Detect which cell encompasses the target text, then output its (x, y) center coordinate. 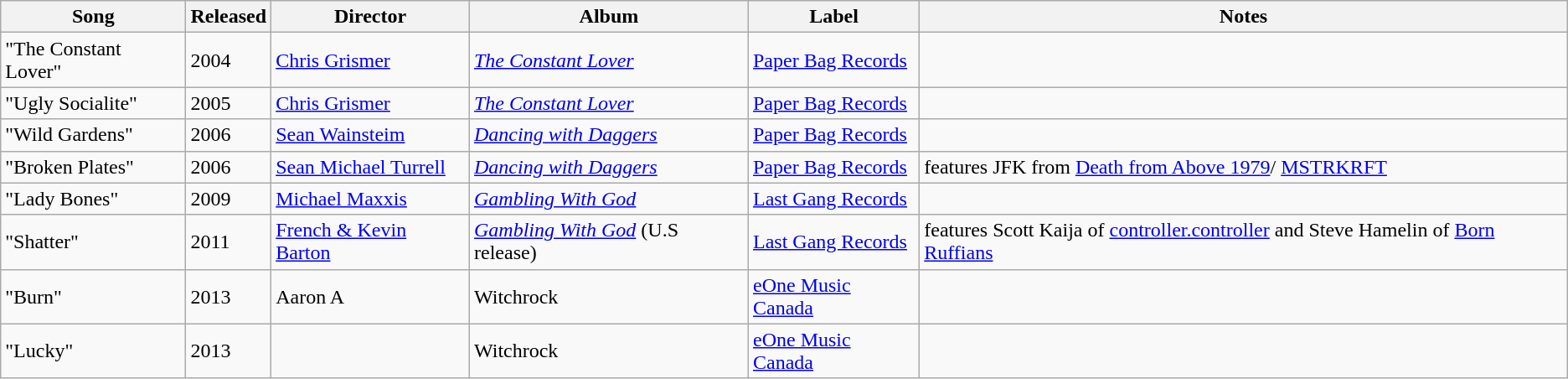
2005 (229, 103)
Gambling With God (U.S release) (608, 241)
"Broken Plates" (94, 167)
2009 (229, 199)
Sean Wainsteim (370, 135)
"Burn" (94, 297)
"Wild Gardens" (94, 135)
"Lady Bones" (94, 199)
Gambling With God (608, 199)
features JFK from Death from Above 1979/ MSTRKRFT (1244, 167)
Album (608, 17)
Label (833, 17)
Sean Michael Turrell (370, 167)
"Shatter" (94, 241)
Released (229, 17)
French & Kevin Barton (370, 241)
2011 (229, 241)
Song (94, 17)
"The Constant Lover" (94, 60)
Aaron A (370, 297)
"Lucky" (94, 350)
2004 (229, 60)
Director (370, 17)
Notes (1244, 17)
"Ugly Socialite" (94, 103)
features Scott Kaija of controller.controller and Steve Hamelin of Born Ruffians (1244, 241)
Michael Maxxis (370, 199)
